Identify which cell holds the provided text, then report its (X, Y) central coordinate. 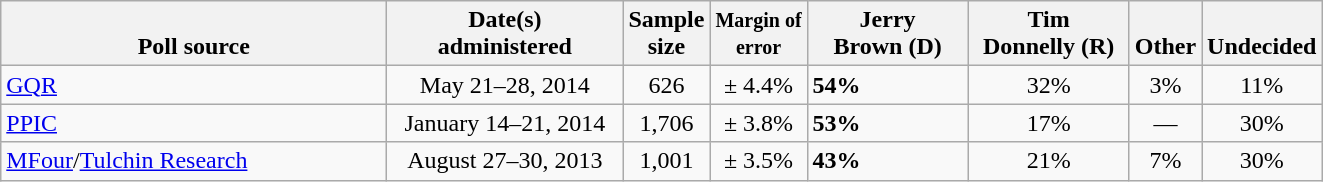
Margin oferror (758, 34)
JerryBrown (D) (888, 34)
54% (888, 85)
1,706 (666, 123)
21% (1048, 161)
TimDonnelly (R) (1048, 34)
7% (1165, 161)
January 14–21, 2014 (505, 123)
MFour/Tulchin Research (194, 161)
GQR (194, 85)
PPIC (194, 123)
Other (1165, 34)
August 27–30, 2013 (505, 161)
— (1165, 123)
626 (666, 85)
3% (1165, 85)
Undecided (1262, 34)
± 3.8% (758, 123)
Date(s)administered (505, 34)
32% (1048, 85)
± 4.4% (758, 85)
17% (1048, 123)
± 3.5% (758, 161)
43% (888, 161)
Samplesize (666, 34)
53% (888, 123)
11% (1262, 85)
1,001 (666, 161)
May 21–28, 2014 (505, 85)
Poll source (194, 34)
